Scan for the cell matching the given text and deliver its [x, y] coordinate at center. 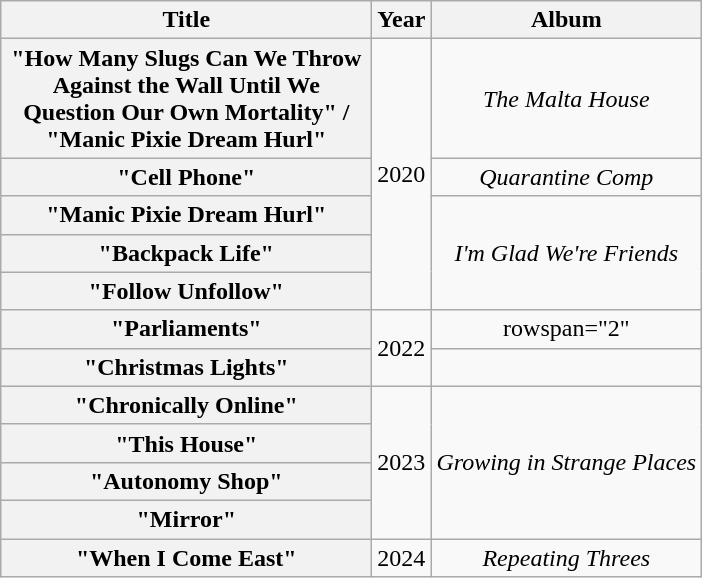
2023 [402, 462]
Repeating Threes [566, 557]
2024 [402, 557]
"Manic Pixie Dream Hurl" [186, 215]
2022 [402, 348]
rowspan="2" [566, 329]
"Backpack Life" [186, 253]
Growing in Strange Places [566, 462]
"Follow Unfollow" [186, 291]
"Chronically Online" [186, 405]
Quarantine Comp [566, 177]
The Malta House [566, 98]
"Parliaments" [186, 329]
2020 [402, 174]
"How Many Slugs Can We Throw Against the Wall Until We Question Our Own Mortality" / "Manic Pixie Dream Hurl" [186, 98]
"This House" [186, 443]
"Cell Phone" [186, 177]
I'm Glad We're Friends [566, 253]
"Mirror" [186, 519]
Title [186, 20]
Album [566, 20]
"Christmas Lights" [186, 367]
Year [402, 20]
"Autonomy Shop" [186, 481]
"When I Come East" [186, 557]
